Search for the cell housing the specified text and yield its [x, y] center coordinate. 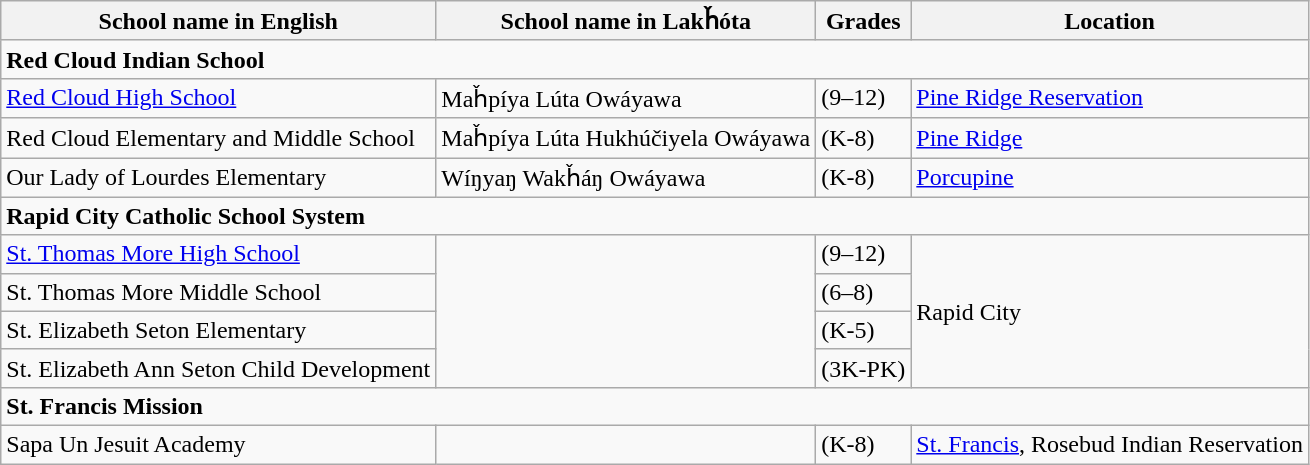
(K-5) [864, 330]
St. Elizabeth Seton Elementary [218, 330]
St. Elizabeth Ann Seton Child Development [218, 368]
Sapa Un Jesuit Academy [218, 444]
St. Francis Mission [655, 406]
Red Cloud Elementary and Middle School [218, 138]
School name in English [218, 21]
St. Thomas More Middle School [218, 292]
(3K-PK) [864, 368]
Rapid City [1110, 311]
(6–8) [864, 292]
Red Cloud High School [218, 98]
Porcupine [1110, 178]
Wíŋyaŋ Wakȟáŋ Owáyawa [626, 178]
School name in Lakȟóta [626, 21]
Location [1110, 21]
Maȟpíya Lúta Hukhúčiyela Owáyawa [626, 138]
St. Francis, Rosebud Indian Reservation [1110, 444]
Rapid City Catholic School System [655, 216]
Our Lady of Lourdes Elementary [218, 178]
Maȟpíya Lúta Owáyawa [626, 98]
Grades [864, 21]
Red Cloud Indian School [655, 59]
St. Thomas More High School [218, 254]
Pine Ridge Reservation [1110, 98]
Pine Ridge [1110, 138]
